Determine the (x, y) coordinate at the center of the cell enclosing the given text.  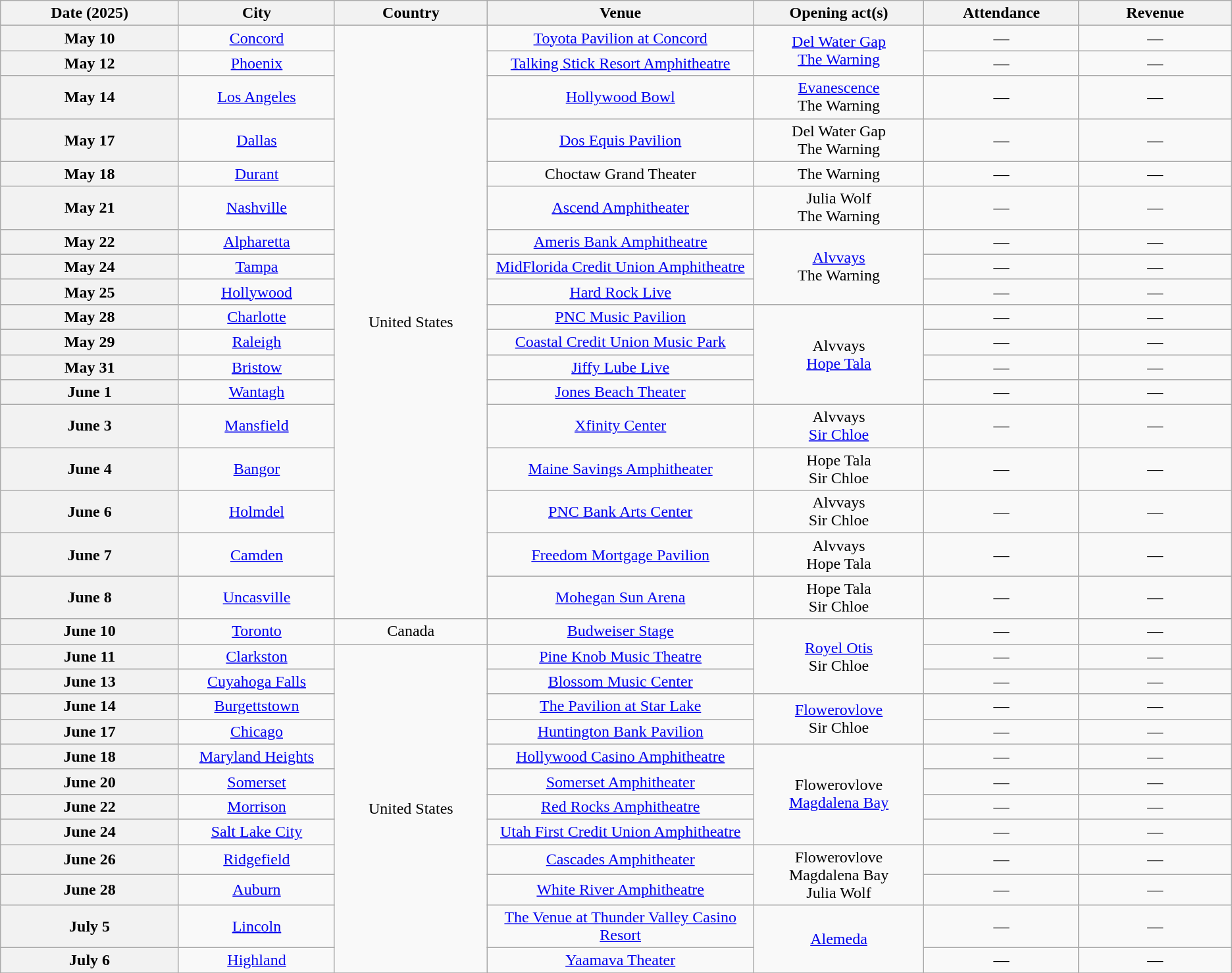
PNC Music Pavilion (620, 317)
June 26 (90, 859)
Wantagh (257, 392)
May 14 (90, 97)
Pine Knob Music Theatre (620, 656)
Lincoln (257, 927)
Holmdel (257, 512)
Mohegan Sun Arena (620, 598)
Mansfield (257, 427)
Toronto (257, 631)
June 11 (90, 656)
May 24 (90, 267)
The Pavilion at Star Lake (620, 706)
Hollywood Bowl (620, 97)
Auburn (257, 890)
The Venue at Thunder Valley Casino Resort (620, 927)
Coastal Credit Union Music Park (620, 342)
June 20 (90, 781)
Flowerovlove Magdalena Bay (838, 794)
July 6 (90, 960)
Clarkston (257, 656)
June 22 (90, 806)
Cuyahoga Falls (257, 681)
Charlotte (257, 317)
City (257, 13)
MidFlorida Credit Union Amphitheatre (620, 267)
Evanescence The Warning (838, 97)
Huntington Bank Pavilion (620, 731)
May 31 (90, 367)
Maryland Heights (257, 756)
PNC Bank Arts Center (620, 512)
Camden (257, 554)
Somerset (257, 781)
The Warning (838, 174)
Canada (411, 631)
Hollywood (257, 292)
May 29 (90, 342)
Talking Stick Resort Amphitheatre (620, 63)
June 1 (90, 392)
Date (2025) (90, 13)
Freedom Mortgage Pavilion (620, 554)
Los Angeles (257, 97)
June 3 (90, 427)
Venue (620, 13)
Hollywood Casino Amphitheatre (620, 756)
Chicago (257, 731)
May 28 (90, 317)
Phoenix (257, 63)
Maine Savings Amphitheater (620, 469)
Attendance (1002, 13)
Xfinity Center (620, 427)
Jones Beach Theater (620, 392)
Alpharetta (257, 242)
Flowerovlove Sir Chloe (838, 719)
White River Amphitheatre (620, 890)
Revenue (1155, 13)
Raleigh (257, 342)
Alemeda (838, 939)
Uncasville (257, 598)
Somerset Amphitheater (620, 781)
Tampa (257, 267)
May 18 (90, 174)
Royel Otis Sir Chloe (838, 656)
June 7 (90, 554)
Alvvays The Warning (838, 267)
Flowerovlove Magdalena Bay Julia Wolf (838, 874)
May 17 (90, 140)
May 22 (90, 242)
Red Rocks Amphitheatre (620, 806)
Dallas (257, 140)
May 12 (90, 63)
Durant (257, 174)
Budweiser Stage (620, 631)
June 6 (90, 512)
June 14 (90, 706)
Country (411, 13)
Highland (257, 960)
Choctaw Grand Theater (620, 174)
Cascades Amphitheater (620, 859)
June 4 (90, 469)
Yaamava Theater (620, 960)
Utah First Credit Union Amphitheatre (620, 831)
Bangor (257, 469)
Ridgefield (257, 859)
Opening act(s) (838, 13)
July 5 (90, 927)
June 10 (90, 631)
May 25 (90, 292)
Toyota Pavilion at Concord (620, 38)
May 21 (90, 208)
Morrison (257, 806)
Burgettstown (257, 706)
June 8 (90, 598)
Dos Equis Pavilion (620, 140)
Julia Wolf The Warning (838, 208)
Jiffy Lube Live (620, 367)
Blossom Music Center (620, 681)
Ascend Amphitheater (620, 208)
June 13 (90, 681)
June 18 (90, 756)
Concord (257, 38)
May 10 (90, 38)
Hard Rock Live (620, 292)
Ameris Bank Amphitheatre (620, 242)
Salt Lake City (257, 831)
June 24 (90, 831)
Bristow (257, 367)
June 17 (90, 731)
Nashville (257, 208)
June 28 (90, 890)
